Search for the cell housing the specified text and yield its [X, Y] center coordinate. 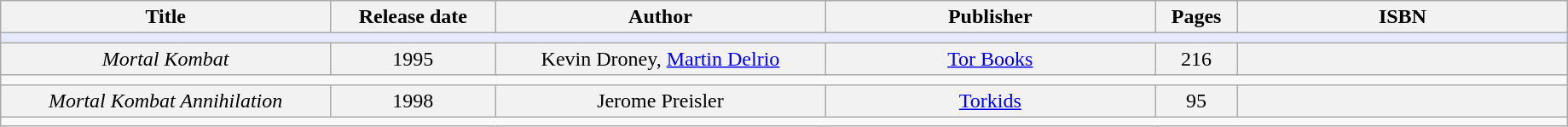
1995 [413, 59]
Author [660, 17]
Mortal Kombat [165, 59]
Tor Books [991, 59]
Torkids [991, 101]
Title [165, 17]
95 [1197, 101]
Jerome Preisler [660, 101]
Release date [413, 17]
Kevin Droney, Martin Delrio [660, 59]
Mortal Kombat Annihilation [165, 101]
Publisher [991, 17]
216 [1197, 59]
Pages [1197, 17]
1998 [413, 101]
ISBN [1402, 17]
